Output the [X, Y] coordinate of the center of the cell containing the given text.  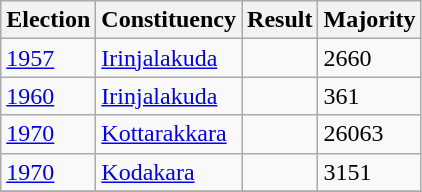
Election [48, 20]
1960 [48, 96]
Majority [370, 20]
Constituency [169, 20]
3151 [370, 172]
Kottarakkara [169, 134]
2660 [370, 58]
Result [280, 20]
26063 [370, 134]
1957 [48, 58]
361 [370, 96]
Kodakara [169, 172]
